Extract the [X, Y] coordinate from the center of the cell holding the provided text.  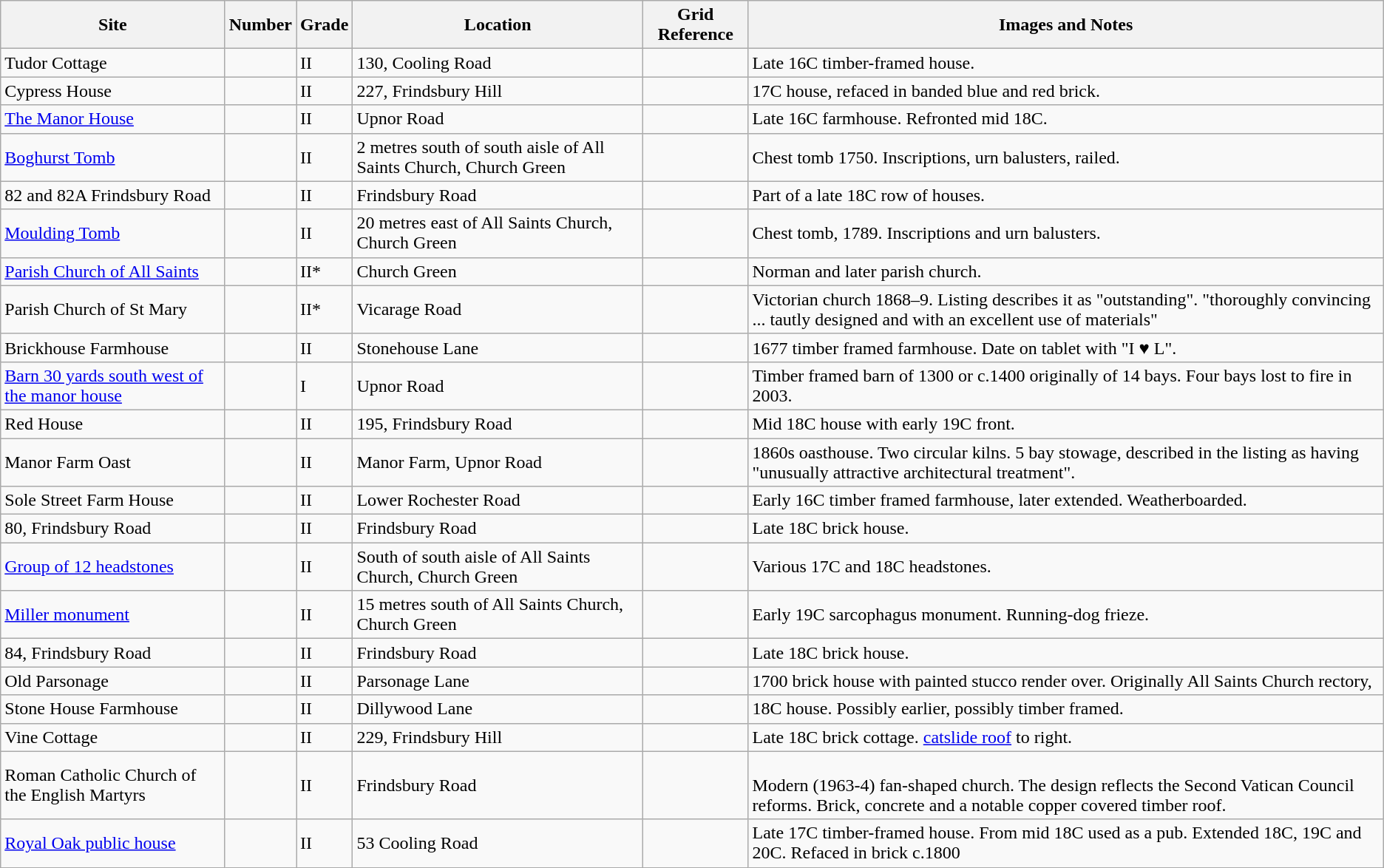
Victorian church 1868–9. Listing describes it as "outstanding". "thoroughly convincing ... tautly designed and with an excellent use of materials" [1066, 309]
84, Frindsbury Road [112, 653]
Tudor Cottage [112, 63]
Brickhouse Farmhouse [112, 347]
Late 18C brick cottage. catslide roof to right. [1066, 737]
18C house. Possibly earlier, possibly timber framed. [1066, 709]
Timber framed barn of 1300 or c.1400 originally of 14 bays. Four bays lost to fire in 2003. [1066, 386]
1700 brick house with painted stucco render over. Originally All Saints Church rectory, [1066, 681]
80, Frindsbury Road [112, 529]
Modern (1963-4) fan-shaped church. The design reflects the Second Vatican Council reforms. Brick, concrete and a notable copper covered timber roof. [1066, 785]
I [324, 386]
Lower Rochester Road [498, 501]
Royal Oak public house [112, 843]
Cypress House [112, 91]
17C house, refaced in banded blue and red brick. [1066, 91]
1860s oasthouse. Two circular kilns. 5 bay stowage, described in the listing as having "unusually attractive architectural treatment". [1066, 461]
195, Frindsbury Road [498, 424]
229, Frindsbury Hill [498, 737]
South of south aisle of All Saints Church, Church Green [498, 566]
Location [498, 25]
227, Frindsbury Hill [498, 91]
Chest tomb, 1789. Inscriptions and urn balusters. [1066, 234]
Images and Notes [1066, 25]
Roman Catholic Church of the English Martyrs [112, 785]
Stonehouse Lane [498, 347]
Manor Farm, Upnor Road [498, 461]
Stone House Farmhouse [112, 709]
Parish Church of All Saints [112, 271]
Norman and later parish church. [1066, 271]
Group of 12 headstones [112, 566]
20 metres east of All Saints Church, Church Green [498, 234]
Late 17C timber-framed house. From mid 18C used as a pub. Extended 18C, 19C and 20C. Refaced in brick c.1800 [1066, 843]
Vine Cottage [112, 737]
Boghurst Tomb [112, 157]
15 metres south of All Saints Church, Church Green [498, 615]
Number [260, 25]
Site [112, 25]
130, Cooling Road [498, 63]
53 Cooling Road [498, 843]
Late 16C timber-framed house. [1066, 63]
Red House [112, 424]
Early 19C sarcophagus monument. Running-dog frieze. [1066, 615]
Mid 18C house with early 19C front. [1066, 424]
Barn 30 yards south west of the manor house [112, 386]
Sole Street Farm House [112, 501]
Parish Church of St Mary [112, 309]
Vicarage Road [498, 309]
Grade [324, 25]
Miller monument [112, 615]
Parsonage Lane [498, 681]
Early 16C timber framed farmhouse, later extended. Weatherboarded. [1066, 501]
Chest tomb 1750. Inscriptions, urn balusters, railed. [1066, 157]
82 and 82A Frindsbury Road [112, 195]
Part of a late 18C row of houses. [1066, 195]
1677 timber framed farmhouse. Date on tablet with "I ♥ L". [1066, 347]
Dillywood Lane [498, 709]
Moulding Tomb [112, 234]
Manor Farm Oast [112, 461]
Old Parsonage [112, 681]
The Manor House [112, 119]
Late 16C farmhouse. Refronted mid 18C. [1066, 119]
Grid Reference [696, 25]
Church Green [498, 271]
Various 17C and 18C headstones. [1066, 566]
2 metres south of south aisle of All Saints Church, Church Green [498, 157]
